For the text-containing cell, return its midpoint in [X, Y] coordinate format. 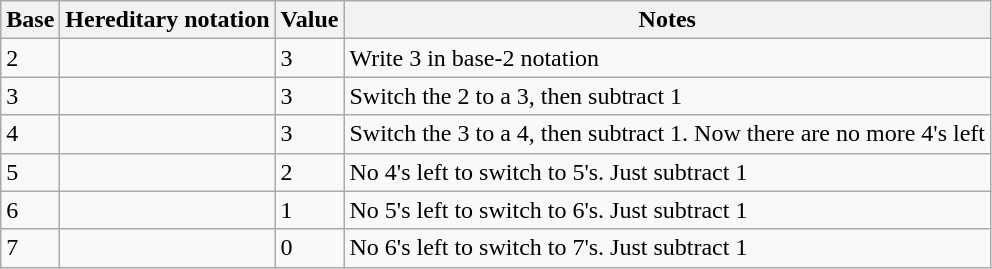
1 [310, 210]
6 [30, 210]
7 [30, 248]
Switch the 3 to a 4, then subtract 1. Now there are no more 4's left [668, 134]
Switch the 2 to a 3, then subtract 1 [668, 96]
Base [30, 20]
4 [30, 134]
No 4's left to switch to 5's. Just subtract 1 [668, 172]
Hereditary notation [168, 20]
5 [30, 172]
No 5's left to switch to 6's. Just subtract 1 [668, 210]
Write 3 in base-2 notation [668, 58]
0 [310, 248]
Notes [668, 20]
Value [310, 20]
No 6's left to switch to 7's. Just subtract 1 [668, 248]
